Scan for the cell matching the given text and deliver its (x, y) coordinate at center. 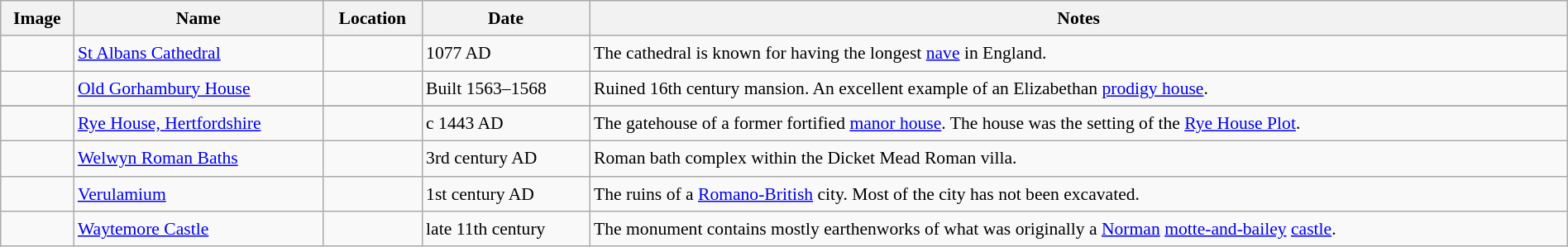
The monument contains mostly earthenworks of what was originally a Norman motte-and-bailey castle. (1078, 230)
Waytemore Castle (198, 230)
Name (198, 18)
Date (506, 18)
Welwyn Roman Baths (198, 159)
Location (372, 18)
Built 1563–1568 (506, 89)
1st century AD (506, 195)
The cathedral is known for having the longest nave in England. (1078, 55)
c 1443 AD (506, 124)
Roman bath complex within the Dicket Mead Roman villa. (1078, 159)
3rd century AD (506, 159)
1077 AD (506, 55)
Old Gorhambury House (198, 89)
St Albans Cathedral (198, 55)
Verulamium (198, 195)
Rye House, Hertfordshire (198, 124)
The gatehouse of a former fortified manor house. The house was the setting of the Rye House Plot. (1078, 124)
Notes (1078, 18)
late 11th century (506, 230)
Ruined 16th century mansion. An excellent example of an Elizabethan prodigy house. (1078, 89)
The ruins of a Romano-British city. Most of the city has not been excavated. (1078, 195)
Image (37, 18)
